Return the [X, Y] coordinate for the center point of the cell that contains the specified text.  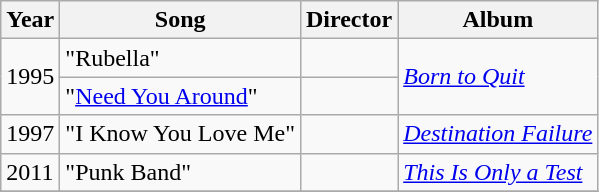
1995 [30, 77]
1997 [30, 134]
Song [180, 20]
Year [30, 20]
"Punk Band" [180, 172]
Album [498, 20]
Born to Quit [498, 77]
"Need You Around" [180, 96]
"Rubella" [180, 58]
2011 [30, 172]
"I Know You Love Me" [180, 134]
This Is Only a Test [498, 172]
Director [348, 20]
Destination Failure [498, 134]
